Return [X, Y] of the center of cell containing provided text 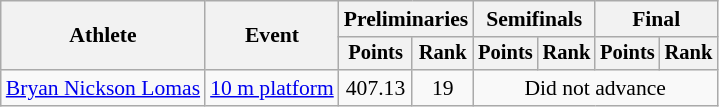
Preliminaries [406, 19]
Semifinals [534, 19]
10 m platform [272, 88]
Event [272, 36]
Athlete [103, 36]
407.13 [376, 88]
Bryan Nickson Lomas [103, 88]
19 [442, 88]
Final [656, 19]
Did not advance [595, 88]
